Extract the [x, y] coordinate from the center of the cell holding the provided text.  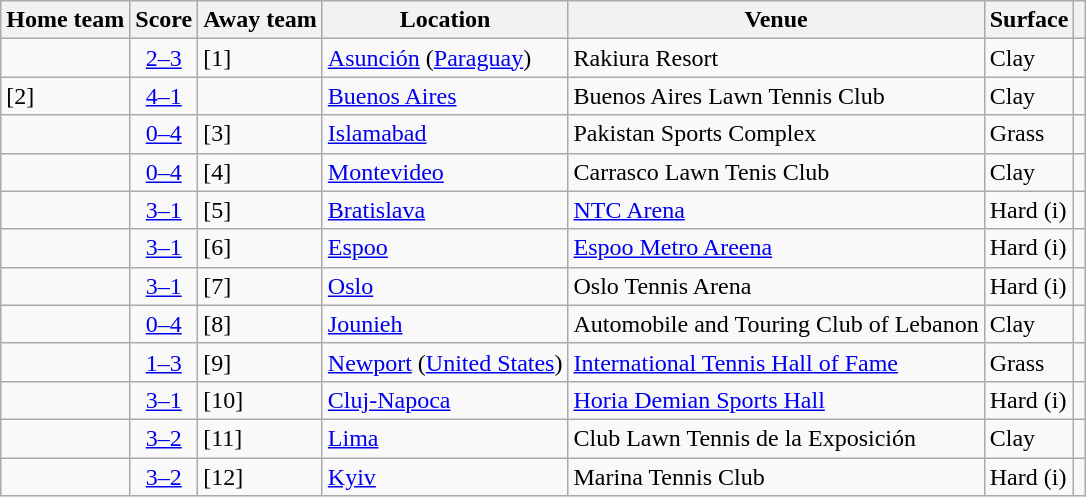
[7] [260, 286]
Automobile and Touring Club of Lebanon [776, 324]
Montevideo [445, 172]
International Tennis Hall of Fame [776, 362]
[3] [260, 134]
Asunción (Paraguay) [445, 58]
Buenos Aires Lawn Tennis Club [776, 96]
[1] [260, 58]
Bratislava [445, 210]
Marina Tennis Club [776, 477]
Venue [776, 20]
[11] [260, 438]
[8] [260, 324]
1–3 [164, 362]
[2] [66, 96]
Surface [1029, 20]
Score [164, 20]
Espoo Metro Areena [776, 248]
NTC Arena [776, 210]
Home team [66, 20]
Jounieh [445, 324]
[10] [260, 400]
[5] [260, 210]
Lima [445, 438]
Carrasco Lawn Tenis Club [776, 172]
[4] [260, 172]
[12] [260, 477]
Away team [260, 20]
[9] [260, 362]
Cluj-Napoca [445, 400]
Buenos Aires [445, 96]
Espoo [445, 248]
Club Lawn Tennis de la Exposición [776, 438]
Rakiura Resort [776, 58]
Kyiv [445, 477]
Location [445, 20]
Oslo Tennis Arena [776, 286]
4–1 [164, 96]
[6] [260, 248]
Pakistan Sports Complex [776, 134]
Horia Demian Sports Hall [776, 400]
Oslo [445, 286]
Newport (United States) [445, 362]
2–3 [164, 58]
Islamabad [445, 134]
